Provide the (x, y) coordinate of the cell's center where the given text is located.  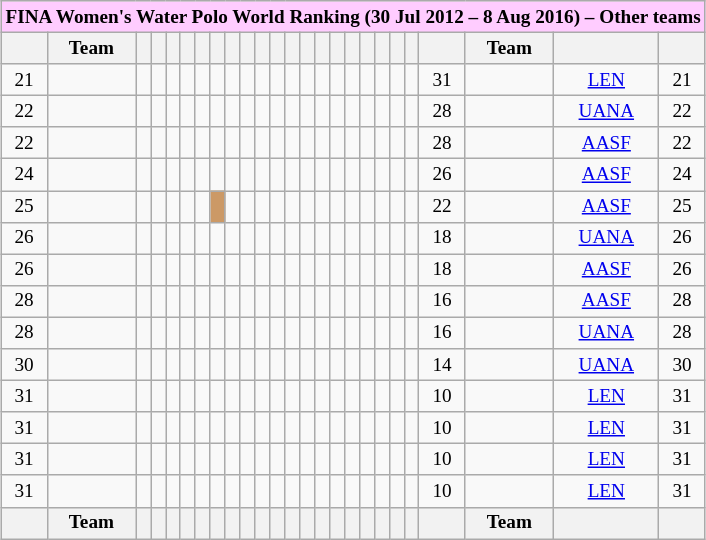
14 (442, 365)
FINA Women's Water Polo World Ranking (30 Jul 2012 – 8 Aug 2016) – Other teams (353, 17)
